Find where the given text appears and provide that cell's center as (x, y) coordinate. 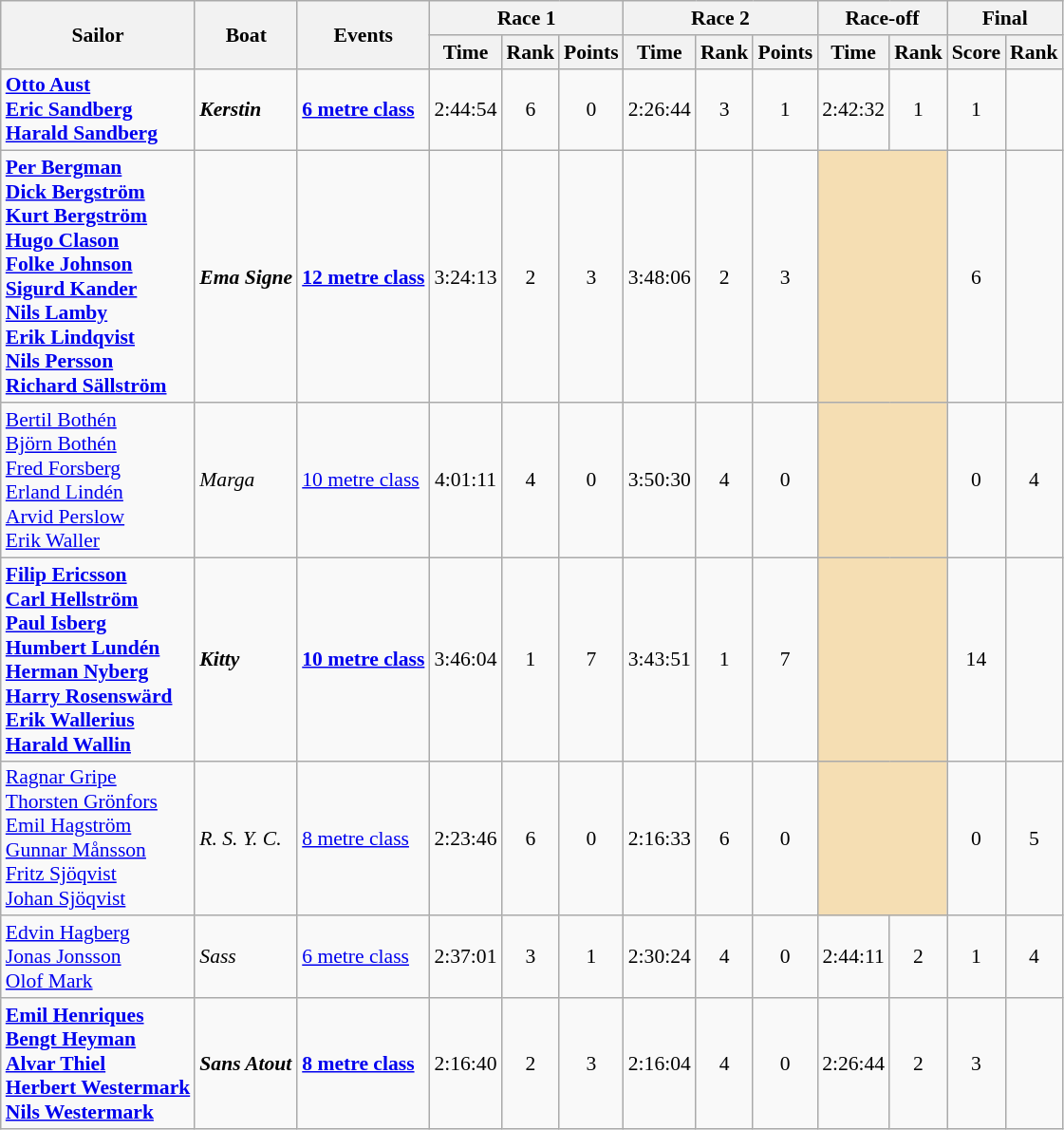
Score (976, 52)
Sass (246, 957)
Bertil BothénBjörn BothénFred ForsbergErland LindénArvid PerslowErik Waller (99, 480)
2:44:54 (465, 110)
3:43:51 (660, 659)
Ragnar GripeThorsten GrönforsEmil HagströmGunnar MånssonFritz SjöqvistJohan Sjöqvist (99, 838)
2:23:46 (465, 838)
3:50:30 (660, 480)
2:37:01 (465, 957)
Kitty (246, 659)
2:42:32 (853, 110)
3:24:13 (465, 277)
3:48:06 (660, 277)
Edvin HagbergJonas JonssonOlof Mark (99, 957)
2:44:11 (853, 957)
Sans Atout (246, 1064)
3:46:04 (465, 659)
12 metre class (363, 277)
Final (1005, 18)
Per BergmanDick BergströmKurt BergströmHugo ClasonFolke JohnsonSigurd KanderNils LambyErik LindqvistNils PerssonRichard Sällström (99, 277)
Boat (246, 34)
2:30:24 (660, 957)
Filip EricssonCarl HellströmPaul IsbergHumbert LundénHerman NybergHarry RosenswärdErik WalleriusHarald Wallin (99, 659)
Ema Signe (246, 277)
Emil HenriquesBengt HeymanAlvar ThielHerbert WestermarkNils Westermark (99, 1064)
Otto AustEric SandbergHarald Sandberg (99, 110)
14 (976, 659)
Race 2 (720, 18)
5 (1035, 838)
2:16:04 (660, 1064)
Events (363, 34)
2:16:40 (465, 1064)
Kerstin (246, 110)
Sailor (99, 34)
4:01:11 (465, 480)
Race-off (883, 18)
2:16:33 (660, 838)
Race 1 (526, 18)
Marga (246, 480)
R. S. Y. C. (246, 838)
